Find where the given text appears and provide that cell's center as (X, Y) coordinate. 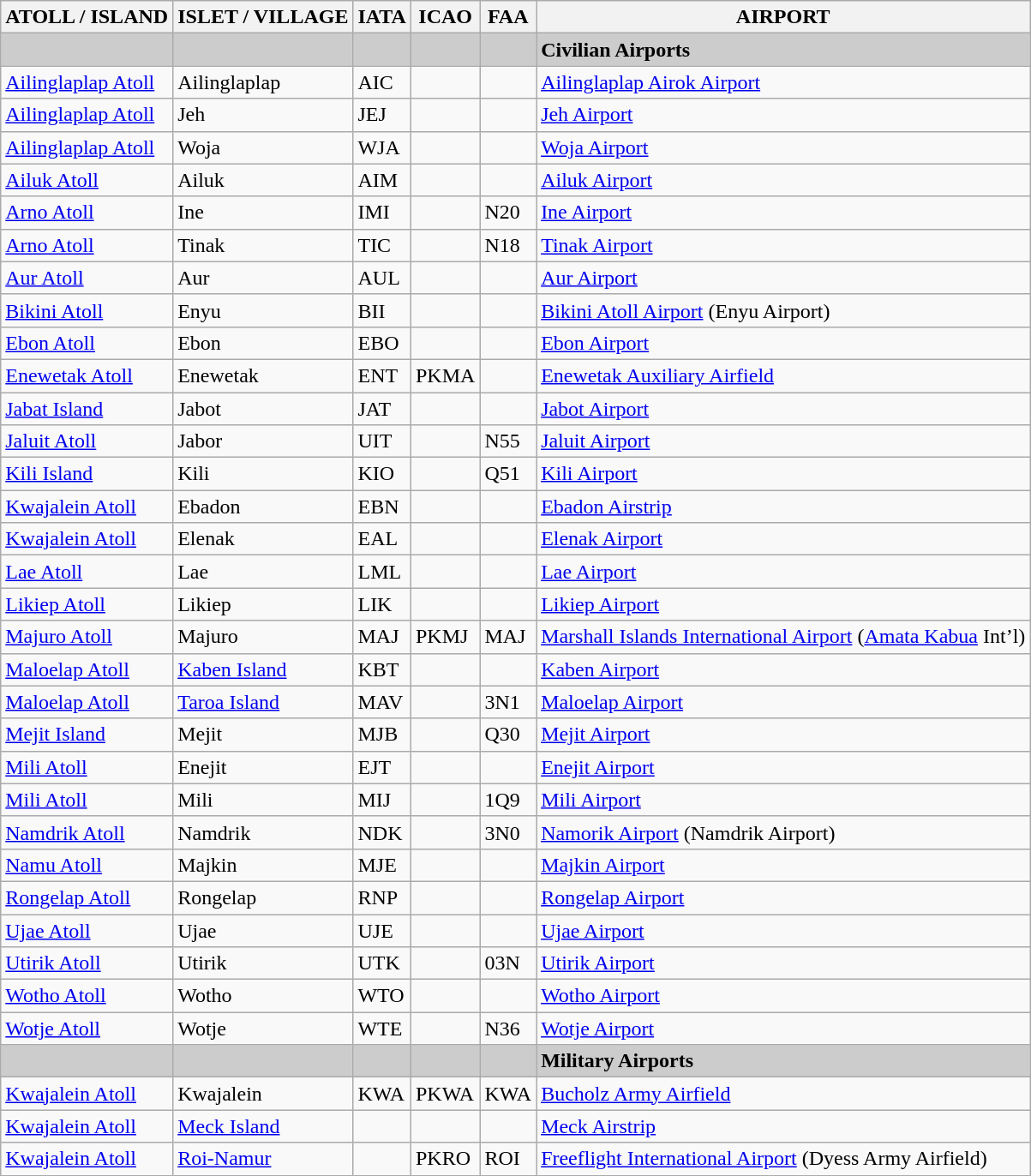
Namorik Airport (Namdrik Airport) (783, 832)
Aur Airport (783, 278)
Wotho (263, 996)
Rongelap Airport (783, 897)
Freeflight International Airport (Dyess Army Airfield) (783, 1159)
Enewetak Atoll (87, 375)
NDK (382, 832)
Enewetak Auxiliary Airfield (783, 375)
Tinak (263, 245)
Civilian Airports (783, 50)
Bucholz Army Airfield (783, 1094)
Ujae (263, 930)
FAA (508, 17)
Woja (263, 147)
Ailinglaplap (263, 82)
JAT (382, 409)
Majkin Airport (783, 865)
Jaluit Airport (783, 441)
MJB (382, 735)
Wotje Airport (783, 1029)
Jabor (263, 441)
UTK (382, 963)
EBN (382, 507)
UJE (382, 930)
EAL (382, 539)
N18 (508, 245)
Ine Airport (783, 213)
MJE (382, 865)
LML (382, 572)
PKWA (445, 1094)
Ebadon Airstrip (783, 507)
Roi-Namur (263, 1159)
AUL (382, 278)
Ebon Airport (783, 343)
Q51 (508, 474)
Jaluit Atoll (87, 441)
Ebadon (263, 507)
Aur (263, 278)
Kili (263, 474)
Wotje Atoll (87, 1029)
ROI (508, 1159)
Jabot (263, 409)
Ailuk (263, 180)
Kaben Island (263, 669)
1Q9 (508, 800)
Utirik Airport (783, 963)
Enyu (263, 310)
WJA (382, 147)
RNP (382, 897)
KIO (382, 474)
Kwajalein (263, 1094)
WTO (382, 996)
Ailinglaplap Airok Airport (783, 82)
Namdrik Atoll (87, 832)
ISLET / VILLAGE (263, 17)
Mili Airport (783, 800)
Wotje (263, 1029)
Mejit Island (87, 735)
03N (508, 963)
EBO (382, 343)
Enewetak (263, 375)
Taroa Island (263, 702)
Lae (263, 572)
Q30 (508, 735)
Jabot Airport (783, 409)
Namdrik (263, 832)
Kili Island (87, 474)
IATA (382, 17)
Woja Airport (783, 147)
IMI (382, 213)
Kaben Airport (783, 669)
Marshall Islands International Airport (Amata Kabua Int’l) (783, 637)
MIJ (382, 800)
3N1 (508, 702)
Majuro (263, 637)
PKMA (445, 375)
LIK (382, 604)
Jabat Island (87, 409)
Majkin (263, 865)
Elenak (263, 539)
Mili (263, 800)
Likiep (263, 604)
Kili Airport (783, 474)
Namu Atoll (87, 865)
Military Airports (783, 1061)
Lae Airport (783, 572)
Enejit (263, 767)
Bikini Atoll (87, 310)
ENT (382, 375)
EJT (382, 767)
Elenak Airport (783, 539)
ICAO (445, 17)
KBT (382, 669)
AIRPORT (783, 17)
Jeh Airport (783, 115)
N55 (508, 441)
Ebon (263, 343)
Ailuk Airport (783, 180)
Maloelap Airport (783, 702)
Mejit (263, 735)
PKMJ (445, 637)
Wotho Airport (783, 996)
Majuro Atoll (87, 637)
Likiep Airport (783, 604)
Aur Atoll (87, 278)
Likiep Atoll (87, 604)
WTE (382, 1029)
AIM (382, 180)
Tinak Airport (783, 245)
Ine (263, 213)
Meck Airstrip (783, 1126)
Utirik Atoll (87, 963)
Wotho Atoll (87, 996)
Rongelap Atoll (87, 897)
Lae Atoll (87, 572)
UIT (382, 441)
ATOLL / ISLAND (87, 17)
Rongelap (263, 897)
MAV (382, 702)
Ujae Airport (783, 930)
N20 (508, 213)
Ebon Atoll (87, 343)
Bikini Atoll Airport (Enyu Airport) (783, 310)
N36 (508, 1029)
PKRO (445, 1159)
Ailuk Atoll (87, 180)
Meck Island (263, 1126)
AIC (382, 82)
Mejit Airport (783, 735)
3N0 (508, 832)
TIC (382, 245)
JEJ (382, 115)
Ujae Atoll (87, 930)
Jeh (263, 115)
Enejit Airport (783, 767)
BII (382, 310)
Utirik (263, 963)
